Determine the [x, y] coordinate at the center of the cell enclosing the given text.  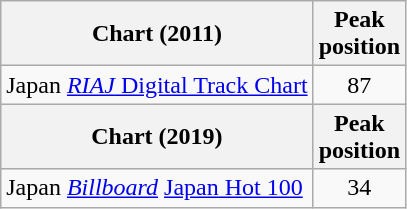
Japan RIAJ Digital Track Chart [157, 85]
Chart (2011) [157, 34]
87 [359, 85]
34 [359, 188]
Chart (2019) [157, 136]
Japan Billboard Japan Hot 100 [157, 188]
